For the text-containing cell, return its midpoint in [X, Y] coordinate format. 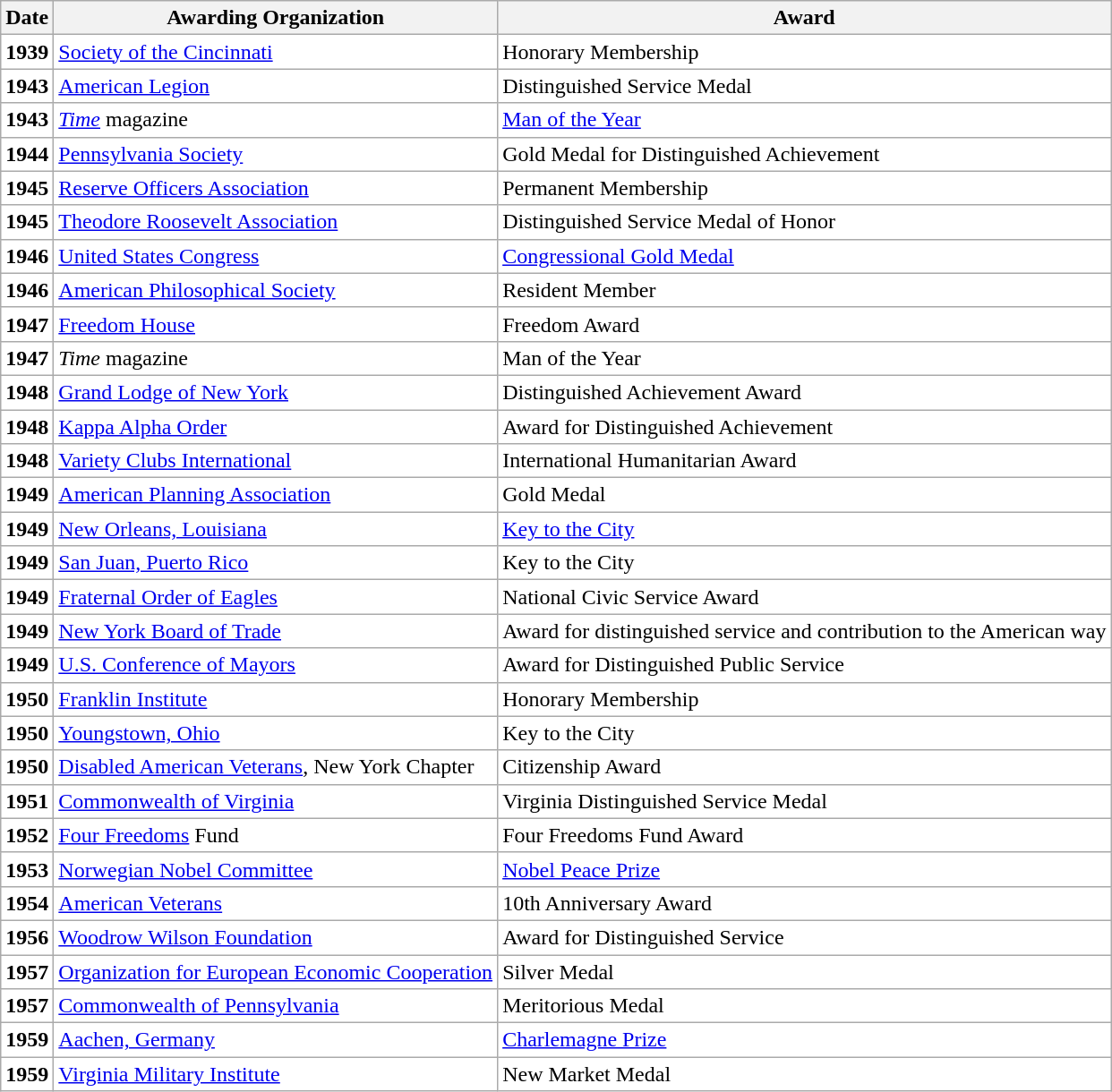
Silver Medal [804, 971]
Resident Member [804, 290]
International Humanitarian Award [804, 461]
Youngstown, Ohio [276, 733]
1954 [27, 903]
Theodore Roosevelt Association [276, 222]
American Philosophical Society [276, 290]
Award [804, 18]
1944 [27, 154]
Nobel Peace Prize [804, 869]
Charlemagne Prize [804, 1040]
1956 [27, 937]
Variety Clubs International [276, 461]
American Planning Association [276, 495]
1951 [27, 801]
Commonwealth of Pennsylvania [276, 1006]
Distinguished Achievement Award [804, 392]
Commonwealth of Virginia [276, 801]
Distinguished Service Medal [804, 86]
10th Anniversary Award [804, 903]
Four Freedoms Fund [276, 835]
Meritorious Medal [804, 1006]
Citizenship Award [804, 767]
Grand Lodge of New York [276, 392]
Permanent Membership [804, 188]
U.S. Conference of Mayors [276, 665]
National Civic Service Award [804, 597]
Aachen, Germany [276, 1040]
Virginia Distinguished Service Medal [804, 801]
Award for Distinguished Public Service [804, 665]
Woodrow Wilson Foundation [276, 937]
Gold Medal [804, 495]
Virginia Military Institute [276, 1074]
New Market Medal [804, 1074]
Four Freedoms Fund Award [804, 835]
Freedom Award [804, 324]
1952 [27, 835]
United States Congress [276, 256]
New York Board of Trade [276, 631]
Disabled American Veterans, New York Chapter [276, 767]
American Veterans [276, 903]
Award for Distinguished Service [804, 937]
Pennsylvania Society [276, 154]
Reserve Officers Association [276, 188]
Distinguished Service Medal of Honor [804, 222]
Congressional Gold Medal [804, 256]
Norwegian Nobel Committee [276, 869]
Fraternal Order of Eagles [276, 597]
Society of the Cincinnati [276, 52]
1939 [27, 52]
New Orleans, Louisiana [276, 529]
Franklin Institute [276, 699]
Kappa Alpha Order [276, 427]
1953 [27, 869]
Award for distinguished service and contribution to the American way [804, 631]
Award for Distinguished Achievement [804, 427]
Date [27, 18]
Gold Medal for Distinguished Achievement [804, 154]
San Juan, Puerto Rico [276, 563]
Freedom House [276, 324]
American Legion [276, 86]
Awarding Organization [276, 18]
Organization for European Economic Cooperation [276, 971]
